Find where the given text appears and provide that cell's center as (X, Y) coordinate. 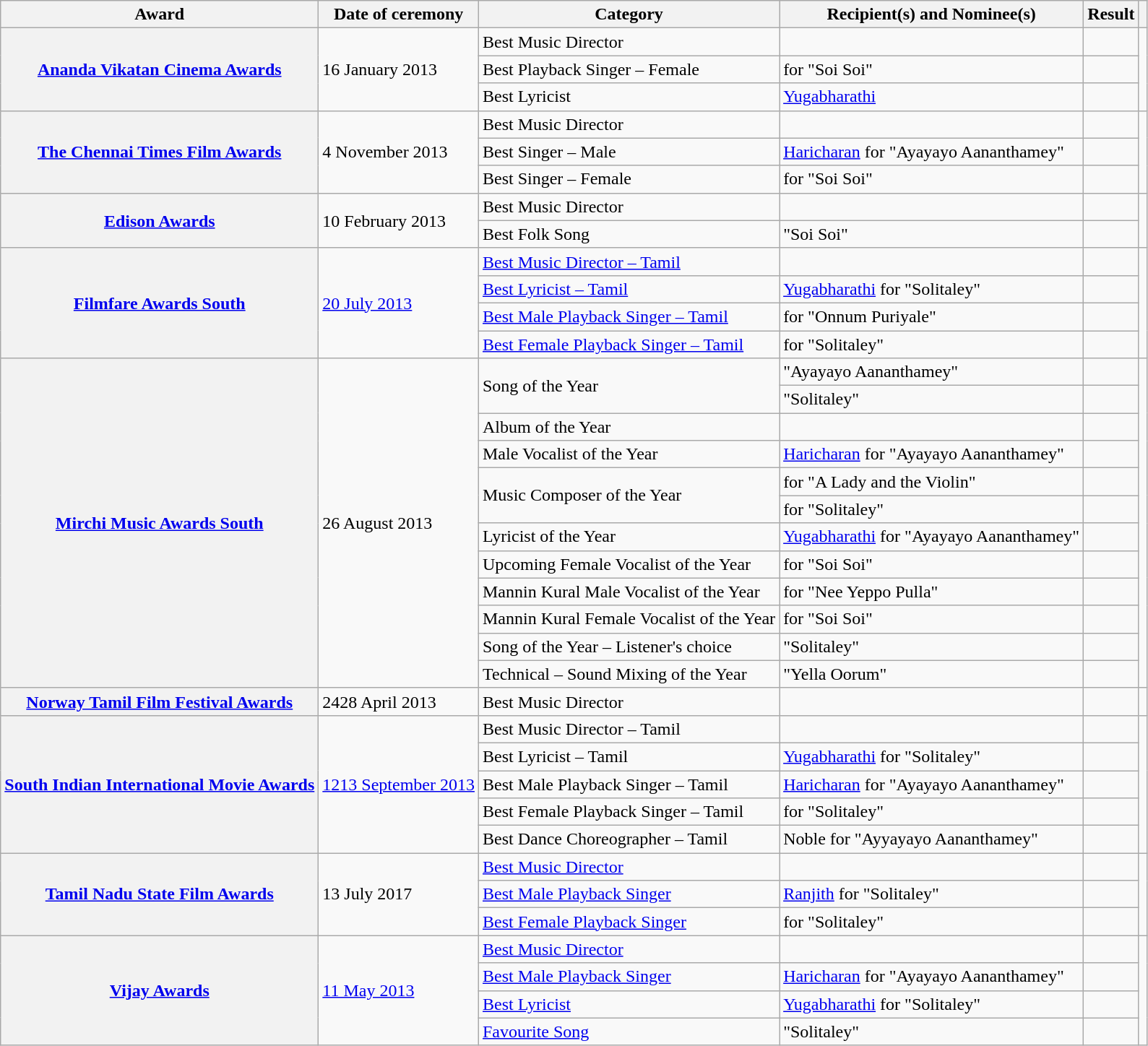
Technical – Sound Mixing of the Year (629, 674)
Best Singer – Female (629, 179)
1213 September 2013 (399, 784)
2428 April 2013 (399, 701)
Best Folk Song (629, 234)
Male Vocalist of the Year (629, 454)
11 May 2013 (399, 990)
Ranjith for "Solitaley" (932, 894)
Yugabharathi (932, 97)
Norway Tamil Film Festival Awards (160, 701)
Filmfare Awards South (160, 303)
Recipient(s) and Nominee(s) (932, 14)
Category (629, 14)
Song of the Year (629, 386)
South Indian International Movie Awards (160, 784)
for "Onnum Puriyale" (932, 316)
Upcoming Female Vocalist of the Year (629, 564)
Best Playback Singer – Female (629, 69)
Best Dance Choreographer – Tamil (629, 839)
Lyricist of the Year (629, 537)
Favourite Song (629, 1032)
"Soi Soi" (932, 234)
Tamil Nadu State Film Awards (160, 894)
Date of ceremony (399, 14)
Award (160, 14)
13 July 2017 (399, 894)
26 August 2013 (399, 523)
Song of the Year – Listener's choice (629, 647)
16 January 2013 (399, 69)
Noble for "Ayyayayo Aananthamey" (932, 839)
Mirchi Music Awards South (160, 523)
20 July 2013 (399, 303)
Mannin Kural Female Vocalist of the Year (629, 619)
Ananda Vikatan Cinema Awards (160, 69)
"Ayayayo Aananthamey" (932, 372)
Mannin Kural Male Vocalist of the Year (629, 592)
for "A Lady and the Violin" (932, 482)
Vijay Awards (160, 990)
Edison Awards (160, 220)
Yugabharathi for "Ayayayo Aananthamey" (932, 537)
The Chennai Times Film Awards (160, 152)
Result (1111, 14)
"Yella Oorum" (932, 674)
for "Nee Yeppo Pulla" (932, 592)
10 February 2013 (399, 220)
Album of the Year (629, 427)
Music Composer of the Year (629, 496)
Best Female Playback Singer (629, 922)
Best Singer – Male (629, 152)
4 November 2013 (399, 152)
